Find where the given text appears and provide that cell's center as (x, y) coordinate. 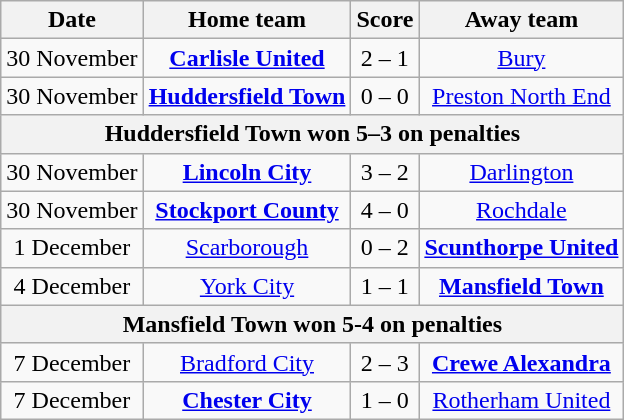
Chester City (247, 400)
Away team (522, 20)
1 – 1 (385, 286)
Scunthorpe United (522, 248)
4 – 0 (385, 210)
4 December (72, 286)
3 – 2 (385, 172)
0 – 2 (385, 248)
Rotherham United (522, 400)
Huddersfield Town (247, 96)
Crewe Alexandra (522, 362)
2 – 3 (385, 362)
Score (385, 20)
Scarborough (247, 248)
Bradford City (247, 362)
Preston North End (522, 96)
2 – 1 (385, 58)
Lincoln City (247, 172)
1 December (72, 248)
0 – 0 (385, 96)
Mansfield Town (522, 286)
Mansfield Town won 5-4 on penalties (312, 324)
Huddersfield Town won 5–3 on penalties (312, 134)
1 – 0 (385, 400)
Carlisle United (247, 58)
Date (72, 20)
Home team (247, 20)
York City (247, 286)
Bury (522, 58)
Darlington (522, 172)
Stockport County (247, 210)
Rochdale (522, 210)
